Extract the [x, y] coordinate from the center of the cell holding the provided text.  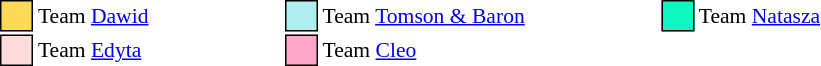
Team Tomson & Baron [424, 16]
Team Dawid [93, 16]
Team Natasza [759, 16]
